Output the (x, y) coordinate of the center of the cell containing the given text.  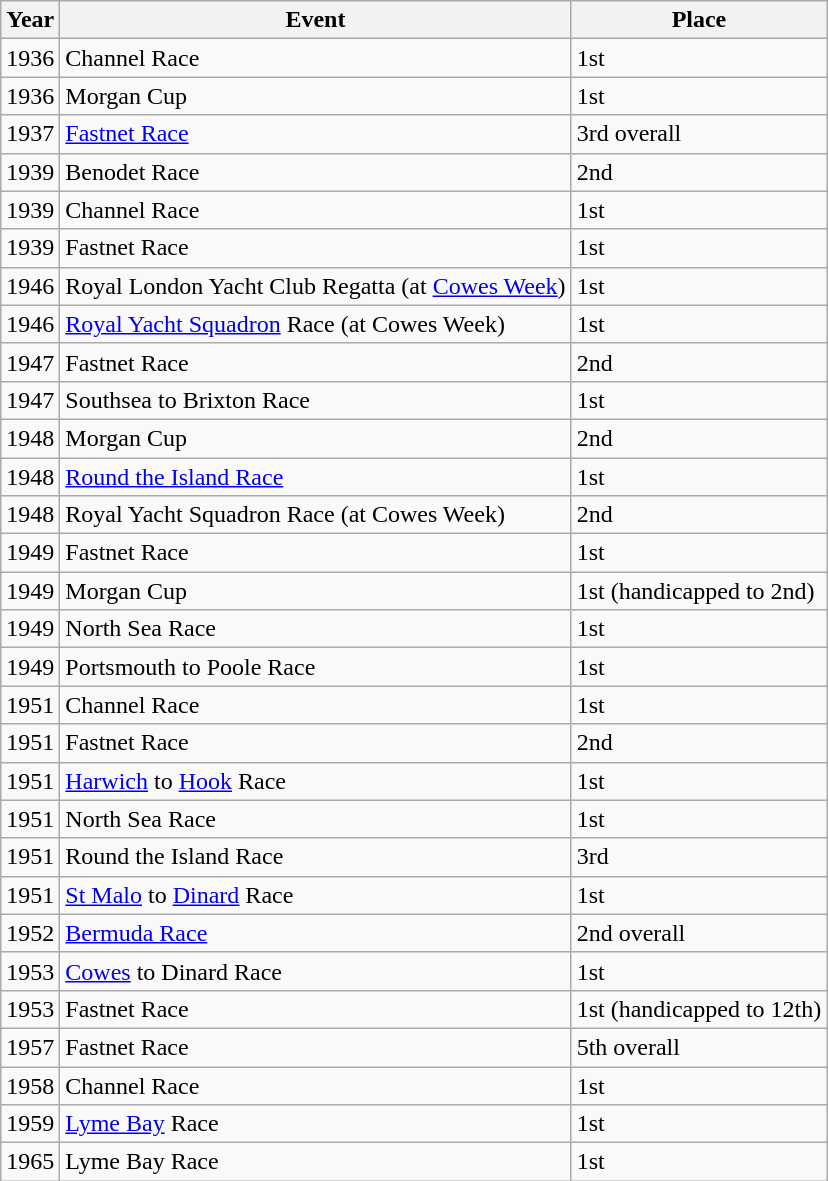
Bermuda Race (316, 933)
1959 (30, 1124)
1st (handicapped to 12th) (699, 1009)
Cowes to Dinard Race (316, 971)
1957 (30, 1047)
Harwich to Hook Race (316, 781)
1958 (30, 1085)
Portsmouth to Poole Race (316, 667)
1937 (30, 134)
2nd overall (699, 933)
Place (699, 20)
St Malo to Dinard Race (316, 895)
Southsea to Brixton Race (316, 400)
Event (316, 20)
1952 (30, 933)
Royal London Yacht Club Regatta (at Cowes Week) (316, 286)
3rd overall (699, 134)
Benodet Race (316, 172)
1965 (30, 1162)
1st (handicapped to 2nd) (699, 591)
3rd (699, 857)
5th overall (699, 1047)
Year (30, 20)
